Capture the cell that displays the provided text and extract its [x, y] central coordinate. 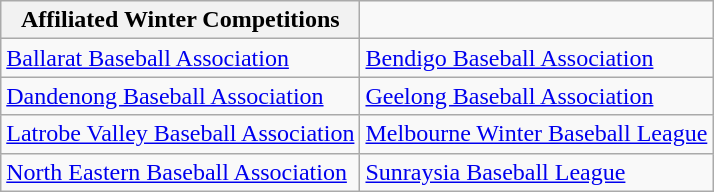
Affiliated Winter Competitions [180, 20]
Latrobe Valley Baseball Association [180, 134]
Melbourne Winter Baseball League [536, 134]
Ballarat Baseball Association [180, 58]
North Eastern Baseball Association [180, 172]
Geelong Baseball Association [536, 96]
Dandenong Baseball Association [180, 96]
Bendigo Baseball Association [536, 58]
Sunraysia Baseball League [536, 172]
